Extract the [x, y] coordinate from the center of the cell holding the provided text.  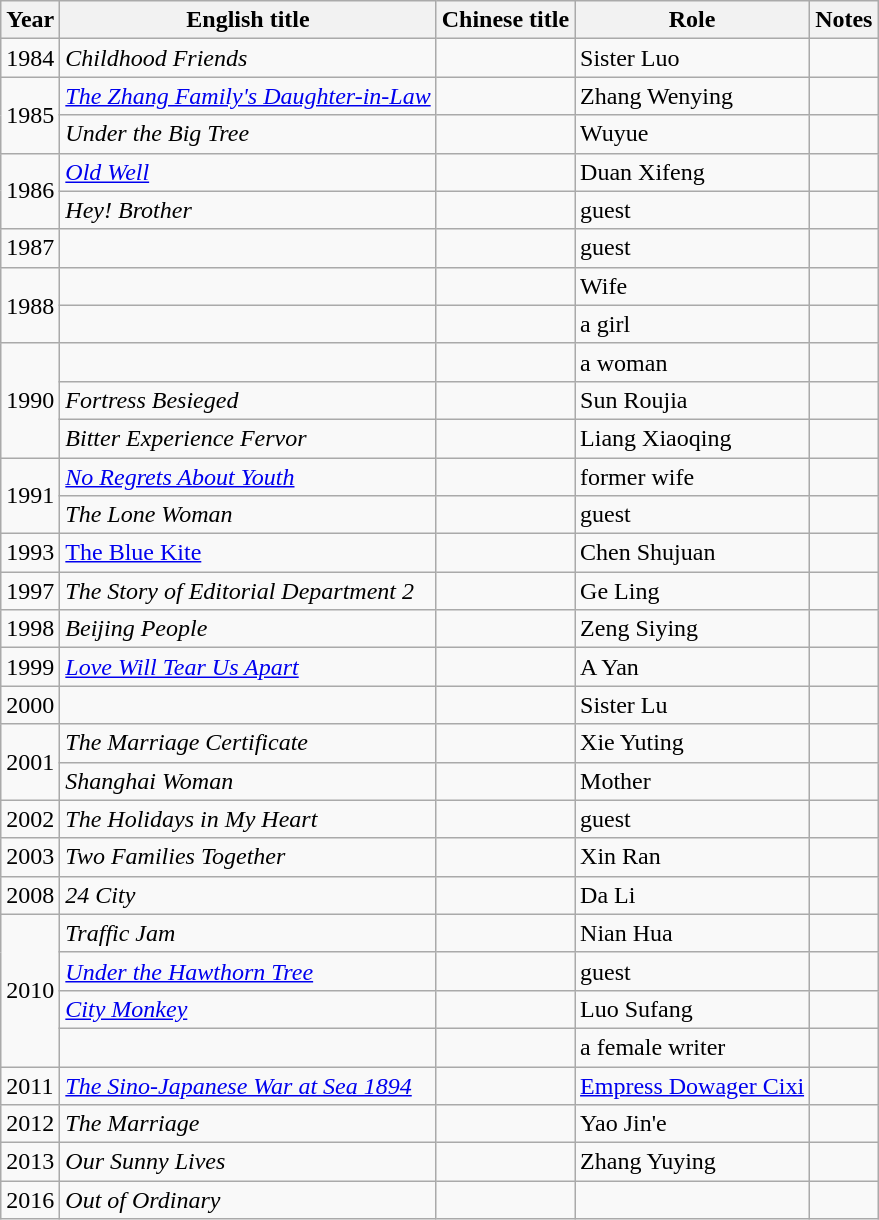
Wuyue [692, 134]
1993 [30, 553]
2016 [30, 1200]
1986 [30, 191]
2011 [30, 1085]
Our Sunny Lives [248, 1162]
No Regrets About Youth [248, 477]
Childhood Friends [248, 58]
1990 [30, 400]
Notes [844, 20]
a girl [692, 324]
Chinese title [505, 20]
Xie Yuting [692, 743]
a woman [692, 362]
Ge Ling [692, 591]
Nian Hua [692, 933]
2001 [30, 762]
2012 [30, 1124]
Under the Big Tree [248, 134]
Old Well [248, 172]
Bitter Experience Fervor [248, 438]
City Monkey [248, 1009]
The Story of Editorial Department 2 [248, 591]
The Blue Kite [248, 553]
The Lone Woman [248, 515]
English title [248, 20]
Wife [692, 286]
2010 [30, 990]
Luo Sufang [692, 1009]
1991 [30, 496]
2008 [30, 895]
Liang Xiaoqing [692, 438]
1988 [30, 305]
Sister Lu [692, 705]
Traffic Jam [248, 933]
Hey! Brother [248, 210]
1998 [30, 629]
Duan Xifeng [692, 172]
Da Li [692, 895]
The Marriage Certificate [248, 743]
Beijing People [248, 629]
Zhang Wenying [692, 96]
Fortress Besieged [248, 400]
Under the Hawthorn Tree [248, 971]
Yao Jin'e [692, 1124]
a female writer [692, 1047]
Empress Dowager Cixi [692, 1085]
2002 [30, 819]
former wife [692, 477]
2013 [30, 1162]
The Holidays in My Heart [248, 819]
1997 [30, 591]
Chen Shujuan [692, 553]
Sister Luo [692, 58]
2000 [30, 705]
A Yan [692, 667]
Sun Roujia [692, 400]
Love Will Tear Us Apart [248, 667]
1987 [30, 248]
1985 [30, 115]
Mother [692, 781]
The Sino-Japanese War at Sea 1894 [248, 1085]
Two Families Together [248, 857]
1999 [30, 667]
Zeng Siying [692, 629]
The Zhang Family's Daughter-in-Law [248, 96]
1984 [30, 58]
24 City [248, 895]
Zhang Yuying [692, 1162]
Xin Ran [692, 857]
2003 [30, 857]
Out of Ordinary [248, 1200]
Role [692, 20]
Shanghai Woman [248, 781]
The Marriage [248, 1124]
Year [30, 20]
